Determine the [x, y] coordinate at the center of the cell enclosing the given text.  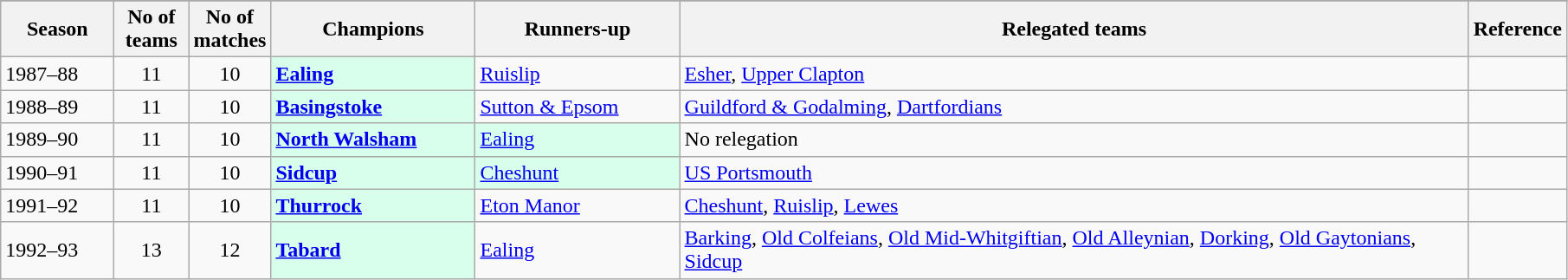
Sidcup [373, 173]
Thurrock [373, 205]
Guildford & Godalming, Dartfordians [1074, 107]
Eton Manor [578, 205]
Esher, Upper Clapton [1074, 74]
Cheshunt, Ruislip, Lewes [1074, 205]
Basingstoke [373, 107]
Relegated teams [1074, 29]
13 [152, 250]
1988–89 [57, 107]
US Portsmouth [1074, 173]
Champions [373, 29]
1992–93 [57, 250]
Season [57, 29]
1990–91 [57, 173]
Tabard [373, 250]
1991–92 [57, 205]
No relegation [1074, 140]
Barking, Old Colfeians, Old Mid-Whitgiftian, Old Alleynian, Dorking, Old Gaytonians, Sidcup [1074, 250]
No of matches [230, 29]
Cheshunt [578, 173]
12 [230, 250]
1987–88 [57, 74]
Runners-up [578, 29]
1989–90 [57, 140]
Sutton & Epsom [578, 107]
North Walsham [373, 140]
Ruislip [578, 74]
No of teams [152, 29]
Reference [1517, 29]
